Detect which cell encompasses the target text, then output its [X, Y] center coordinate. 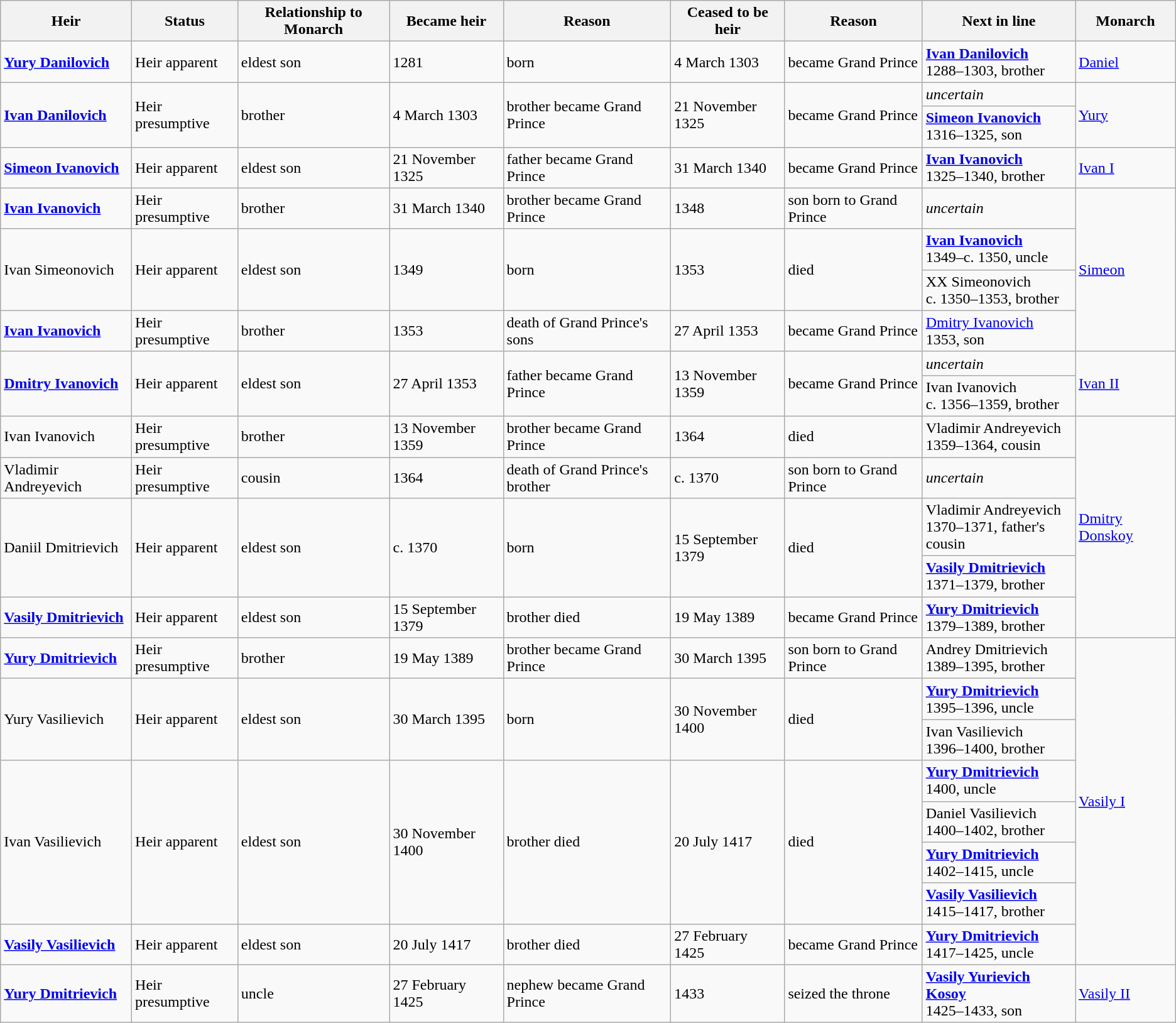
Ivan Vasilievich [67, 842]
Vladimir Andreyevich [67, 478]
1433 [727, 993]
Heir [67, 21]
Yury Dmitrievich1402–1415, uncle [999, 862]
Vasily Dmitrievich [67, 617]
Yury Danilovich [67, 62]
Vasily Yurievich Kosoy1425–1433, son [999, 993]
Yury Dmitrievich1379–1389, brother [999, 617]
Monarch [1126, 21]
Daniel Vasilievich1400–1402, brother [999, 822]
Became heir [446, 21]
Relationship to Monarch [313, 21]
Ivan Simeonovich [67, 270]
Simeon Ivanovich1316–1325, son [999, 127]
cousin [313, 478]
Yury [1126, 114]
Yury Vasilievich [67, 719]
1348 [727, 209]
Ivan Danilovich1288–1303, brother [999, 62]
uncle [313, 993]
death of Grand Prince's brother [587, 478]
Status [185, 21]
XX Simeonovichc. 1350–1353, brother [999, 290]
seized the throne [853, 993]
Andrey Dmitrievich1389–1395, brother [999, 659]
Vasily Vasilievich1415–1417, brother [999, 904]
Next in line [999, 21]
Ivan Ivanovich1349–c. 1350, uncle [999, 249]
Ivan Ivanovichc. 1356–1359, brother [999, 396]
Daniel [1126, 62]
Ivan Danilovich [67, 114]
Vasily I [1126, 801]
Ivan I [1126, 167]
1349 [446, 270]
Simeon [1126, 270]
nephew became Grand Prince [587, 993]
Vasily Vasilievich [67, 944]
Vasily Dmitrievich1371–1379, brother [999, 577]
Yury Dmitrievich1417–1425, uncle [999, 944]
Ceased to be heir [727, 21]
Yury Dmitrievich1400, uncle [999, 780]
Vasily II [1126, 993]
Dmitry Ivanovich1353, son [999, 331]
death of Grand Prince's sons [587, 331]
Simeon Ivanovich [67, 167]
Ivan Vasilievich1396–1400, brother [999, 740]
Yury Dmitrievich1395–1396, uncle [999, 699]
Vladimir Andreyevich1370–1371, father's cousin [999, 527]
Dmitry Donskoy [1126, 527]
1281 [446, 62]
Ivan II [1126, 383]
Ivan Ivanovich1325–1340, brother [999, 167]
Vladimir Andreyevich1359–1364, cousin [999, 436]
Dmitry Ivanovich [67, 383]
Daniil Dmitrievich [67, 548]
